Locate the cell with the specified text and output its (X, Y) center coordinate. 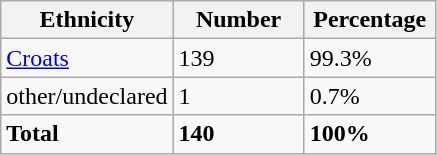
Number (238, 20)
140 (238, 134)
0.7% (370, 96)
139 (238, 58)
Total (87, 134)
Percentage (370, 20)
100% (370, 134)
other/undeclared (87, 96)
Croats (87, 58)
1 (238, 96)
99.3% (370, 58)
Ethnicity (87, 20)
